Extract the (x, y) coordinate from the center of the cell holding the provided text.  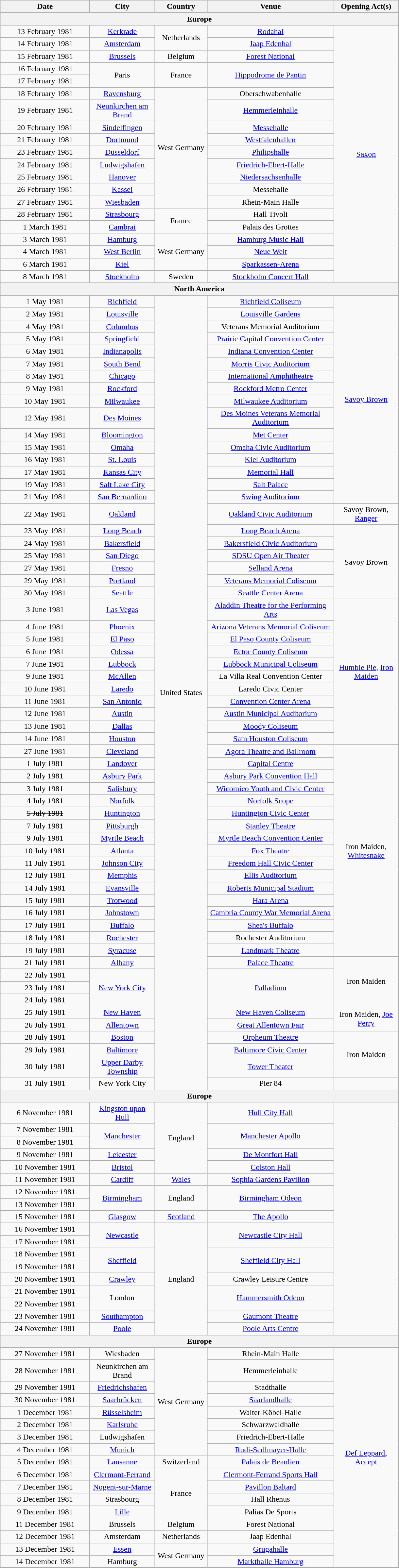
Hammersmith Odeon (270, 1298)
St. Louis (122, 460)
Rodahal (270, 31)
Moody Coliseum (270, 726)
8 May 1981 (45, 376)
16 November 1981 (45, 1229)
9 June 1981 (45, 676)
Rochester Auditorium (270, 938)
Aladdin Theatre for the Performing Arts (270, 610)
Baltimore (122, 1050)
1 March 1981 (45, 227)
Sparkassen-Arena (270, 264)
28 July 1981 (45, 1037)
4 May 1981 (45, 326)
20 November 1981 (45, 1279)
Sam Houston Coliseum (270, 739)
22 July 1981 (45, 975)
11 June 1981 (45, 701)
17 July 1981 (45, 925)
Opening Act(s) (366, 7)
Springfield (122, 339)
5 December 1981 (45, 1462)
Syracuse (122, 950)
West Berlin (122, 252)
Johnstown (122, 913)
Karlsruhe (122, 1425)
11 November 1981 (45, 1179)
McAllen (122, 676)
United States (181, 692)
30 May 1981 (45, 593)
22 May 1981 (45, 514)
Tower Theater (270, 1066)
18 February 1981 (45, 94)
Rudi-Sedlmayer-Halle (270, 1450)
1 May 1981 (45, 301)
4 March 1981 (45, 252)
26 February 1981 (45, 190)
Seattle (122, 593)
Upper Darby Township (122, 1066)
17 May 1981 (45, 472)
1 December 1981 (45, 1412)
23 November 1981 (45, 1316)
Switzerland (181, 1462)
Pavillon Baltard (270, 1487)
Lille (122, 1512)
New Haven Coliseum (270, 1013)
Philipshalle (270, 152)
Munich (122, 1450)
Oakland (122, 514)
Louisville Gardens (270, 314)
16 February 1981 (45, 69)
Richfield Coliseum (270, 301)
18 July 1981 (45, 938)
Savoy Brown, Ranger (366, 514)
Veterans Memorial Coliseum (270, 580)
Cleveland (122, 751)
26 July 1981 (45, 1025)
Hara Arena (270, 900)
Baltimore Civic Center (270, 1050)
Kiel Auditorium (270, 460)
Markthalle Hamburg (270, 1561)
6 March 1981 (45, 264)
Saarbrücken (122, 1400)
Agora Theatre and Ballroom (270, 751)
14 May 1981 (45, 435)
23 February 1981 (45, 152)
Morris Civic Auditorium (270, 364)
25 July 1981 (45, 1013)
2 December 1981 (45, 1425)
27 June 1981 (45, 751)
8 March 1981 (45, 277)
Gaumont Theatre (270, 1316)
Buffalo (122, 925)
25 May 1981 (45, 555)
International Amphitheatre (270, 376)
13 June 1981 (45, 726)
Salt Lake City (122, 485)
22 November 1981 (45, 1304)
Salt Palace (270, 485)
19 February 1981 (45, 111)
Norfolk (122, 801)
15 July 1981 (45, 900)
SDSU Open Air Theater (270, 555)
4 June 1981 (45, 627)
Richfield (122, 301)
Fresno (122, 568)
5 July 1981 (45, 813)
Iron Maiden, Whitesnake (366, 851)
7 December 1981 (45, 1487)
Def Leppard, Accept (366, 1457)
7 November 1981 (45, 1130)
14 July 1981 (45, 888)
Oberschwabenhalle (270, 94)
10 May 1981 (45, 401)
Landover (122, 763)
Sheffield (122, 1260)
Trotwood (122, 900)
Freedom Hall Civic Center (270, 863)
Prairie Capital Convention Center (270, 339)
El Paso (122, 639)
Omaha (122, 447)
Cardiff (122, 1179)
29 July 1981 (45, 1050)
Venue (270, 7)
Bakersfield (122, 543)
6 November 1981 (45, 1113)
15 February 1981 (45, 56)
30 November 1981 (45, 1400)
Essen (122, 1549)
The Apollo (270, 1217)
Atlanta (122, 851)
Ellis Auditorium (270, 876)
Kansas City (122, 472)
Memorial Hall (270, 472)
Met Center (270, 435)
Stanley Theatre (270, 826)
27 February 1981 (45, 202)
Manchester (122, 1136)
24 July 1981 (45, 1000)
La Villa Real Convention Center (270, 676)
9 December 1981 (45, 1512)
Rockford (122, 389)
28 November 1981 (45, 1371)
Saarlandhalle (270, 1400)
Poole Arts Centre (270, 1329)
3 December 1981 (45, 1437)
10 June 1981 (45, 689)
South Bend (122, 364)
Birmingham Odeon (270, 1198)
Myrtle Beach Convention Center (270, 838)
Orpheum Theatre (270, 1037)
3 July 1981 (45, 788)
Pittsburgh (122, 826)
4 July 1981 (45, 801)
12 June 1981 (45, 714)
Country (181, 7)
Glasgow (122, 1217)
Chicago (122, 376)
31 July 1981 (45, 1083)
5 June 1981 (45, 639)
6 December 1981 (45, 1474)
Oakland Civic Auditorium (270, 514)
9 July 1981 (45, 838)
Palais de Beaulieu (270, 1462)
Hamburg Music Hall (270, 239)
Düsseldorf (122, 152)
Huntington Civic Center (270, 813)
Johnson City (122, 863)
Palias De Sports (270, 1512)
Humble Pie, Iron Maiden (366, 672)
12 May 1981 (45, 418)
16 July 1981 (45, 913)
Milwaukee Auditorium (270, 401)
De Montfort Hall (270, 1154)
12 December 1981 (45, 1537)
Evansville (122, 888)
Selland Arena (270, 568)
14 February 1981 (45, 44)
Lubbock Municipal Coliseum (270, 664)
19 July 1981 (45, 950)
Landmark Theatre (270, 950)
13 February 1981 (45, 31)
Omaha Civic Auditorium (270, 447)
Grugahalle (270, 1549)
Date (45, 7)
Louisville (122, 314)
Bristol (122, 1167)
Houston (122, 739)
Kassel (122, 190)
Fox Theatre (270, 851)
Dallas (122, 726)
21 November 1981 (45, 1291)
29 November 1981 (45, 1387)
Scotland (181, 1217)
21 February 1981 (45, 140)
Crawley (122, 1279)
Indianapolis (122, 351)
10 July 1981 (45, 851)
Hall Tivoli (270, 214)
2 May 1981 (45, 314)
Lubbock (122, 664)
23 May 1981 (45, 531)
Poole (122, 1329)
24 November 1981 (45, 1329)
6 May 1981 (45, 351)
23 July 1981 (45, 988)
Rockford Metro Center (270, 389)
Capital Centre (270, 763)
8 December 1981 (45, 1499)
Norfolk Scope (270, 801)
San Antonio (122, 701)
19 May 1981 (45, 485)
Sweden (181, 277)
Swing Auditorium (270, 497)
7 July 1981 (45, 826)
Myrtle Beach (122, 838)
20 February 1981 (45, 127)
Seattle Center Arena (270, 593)
Allentown (122, 1025)
25 February 1981 (45, 177)
7 May 1981 (45, 364)
Kerkrade (122, 31)
3 March 1981 (45, 239)
City (122, 7)
Laredo (122, 689)
Austin Municipal Auditorium (270, 714)
9 May 1981 (45, 389)
Sindelfingen (122, 127)
19 November 1981 (45, 1267)
Phoenix (122, 627)
Great Allentown Fair (270, 1025)
21 May 1981 (45, 497)
Hanover (122, 177)
Dortmund (122, 140)
6 June 1981 (45, 652)
Palais des Grottes (270, 227)
Las Vegas (122, 610)
Portland (122, 580)
Bakersfield Civic Auditorium (270, 543)
Veterans Memorial Auditorium (270, 326)
24 May 1981 (45, 543)
New Haven (122, 1013)
Des Moines (122, 418)
Newcastle City Hall (270, 1236)
Hall Rhenus (270, 1499)
Asbury Park Convention Hall (270, 776)
Hippodrome de Pantin (270, 75)
Austin (122, 714)
Niedersachsenhalle (270, 177)
Stockholm (122, 277)
4 December 1981 (45, 1450)
Kingston upon Hull (122, 1113)
Manchester Apollo (270, 1136)
13 November 1981 (45, 1204)
Wicomico Youth and Civic Center (270, 788)
24 February 1981 (45, 164)
9 November 1981 (45, 1154)
Paris (122, 75)
Odessa (122, 652)
14 December 1981 (45, 1561)
Shea's Buffalo (270, 925)
Cambrai (122, 227)
7 June 1981 (45, 664)
Iron Maiden, Joe Perry (366, 1019)
North America (199, 289)
12 July 1981 (45, 876)
Boston (122, 1037)
2 July 1981 (45, 776)
Stockholm Concert Hall (270, 277)
Arizona Veterans Memorial Coliseum (270, 627)
Cambria County War Memorial Arena (270, 913)
Bloomington (122, 435)
17 February 1981 (45, 81)
17 November 1981 (45, 1242)
Albany (122, 963)
Columbus (122, 326)
Kiel (122, 264)
Long Beach Arena (270, 531)
Convention Center Arena (270, 701)
San Bernardino (122, 497)
5 May 1981 (45, 339)
Long Beach (122, 531)
18 November 1981 (45, 1254)
10 November 1981 (45, 1167)
Ector County Coliseum (270, 652)
15 May 1981 (45, 447)
Newcastle (122, 1236)
21 July 1981 (45, 963)
Nogent-sur-Marne (122, 1487)
Schwarzwaldhalle (270, 1425)
Palace Theatre (270, 963)
Pier 84 (270, 1083)
Walter-Köbel-Halle (270, 1412)
29 May 1981 (45, 580)
Westfalenhallen (270, 140)
Memphis (122, 876)
3 June 1981 (45, 610)
11 July 1981 (45, 863)
Milwaukee (122, 401)
El Paso County Coliseum (270, 639)
Asbury Park (122, 776)
Palladium (270, 987)
San Diego (122, 555)
27 May 1981 (45, 568)
15 November 1981 (45, 1217)
London (122, 1298)
Salisbury (122, 788)
Laredo Civic Center (270, 689)
Sheffield City Hall (270, 1260)
8 November 1981 (45, 1142)
Roberts Municipal Stadium (270, 888)
Birmingham (122, 1198)
12 November 1981 (45, 1192)
Leicester (122, 1154)
Hull City Hall (270, 1113)
Rüsselsheim (122, 1412)
Huntington (122, 813)
14 June 1981 (45, 739)
Stadthalle (270, 1387)
Des Moines Veterans Memorial Auditorium (270, 418)
Indiana Convention Center (270, 351)
Sophia Gardens Pavilion (270, 1179)
27 November 1981 (45, 1354)
11 December 1981 (45, 1524)
1 July 1981 (45, 763)
Crawley Leisure Centre (270, 1279)
Clermont-Ferrand Sports Hall (270, 1474)
30 July 1981 (45, 1066)
Saxon (366, 154)
Colston Hall (270, 1167)
Wales (181, 1179)
Clermont-Ferrand (122, 1474)
Lausanne (122, 1462)
28 February 1981 (45, 214)
Friedrichshafen (122, 1387)
Southampton (122, 1316)
Neue Welt (270, 252)
16 May 1981 (45, 460)
13 December 1981 (45, 1549)
Ravensburg (122, 94)
Rochester (122, 938)
